Return the (X, Y) coordinate for the center point of the cell that contains the specified text.  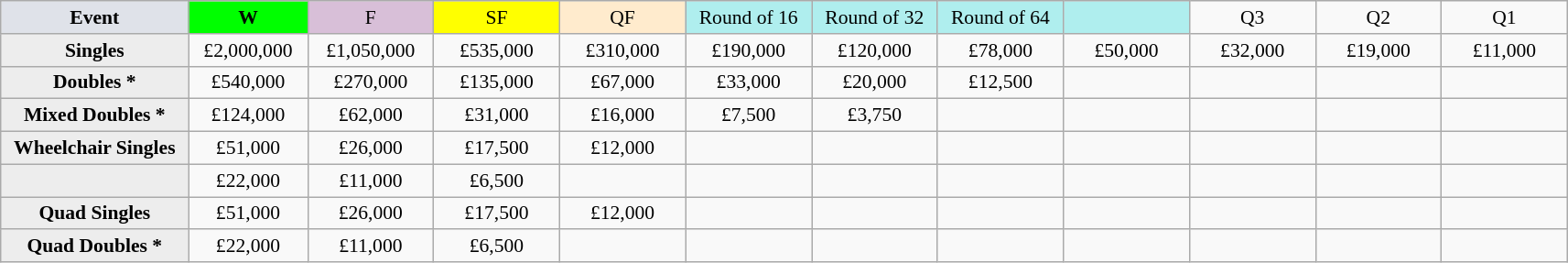
£31,000 (497, 115)
£12,500 (1000, 82)
SF (497, 17)
Q2 (1379, 17)
Quad Doubles * (95, 247)
£78,000 (1000, 50)
£135,000 (497, 82)
F (371, 17)
£20,000 (874, 82)
Wheelchair Singles (95, 148)
£540,000 (248, 82)
£535,000 (497, 50)
W (248, 17)
Round of 16 (749, 17)
£2,000,000 (248, 50)
£33,000 (749, 82)
£67,000 (622, 82)
£190,000 (749, 50)
£7,500 (749, 115)
Quad Singles (95, 214)
£270,000 (371, 82)
Q1 (1505, 17)
QF (622, 17)
Q3 (1252, 17)
Doubles * (95, 82)
Singles (95, 50)
£1,050,000 (371, 50)
£62,000 (371, 115)
£124,000 (248, 115)
£50,000 (1127, 50)
Mixed Doubles * (95, 115)
£19,000 (1379, 50)
£32,000 (1252, 50)
Round of 32 (874, 17)
Event (95, 17)
Round of 64 (1000, 17)
£16,000 (622, 115)
£120,000 (874, 50)
£310,000 (622, 50)
£3,750 (874, 115)
